Provide the (X, Y) coordinate of the cell's center where the given text is located.  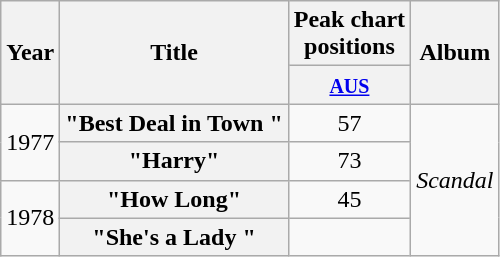
Album (455, 52)
AUS (349, 85)
Scandal (455, 180)
"How Long" (174, 199)
45 (349, 199)
"Harry" (174, 161)
73 (349, 161)
57 (349, 123)
1978 (30, 218)
Year (30, 52)
"She's a Lady " (174, 237)
1977 (30, 142)
Peak chartpositions (349, 34)
"Best Deal in Town " (174, 123)
Title (174, 52)
